Return the [X, Y] coordinate for the center point of the cell that contains the specified text.  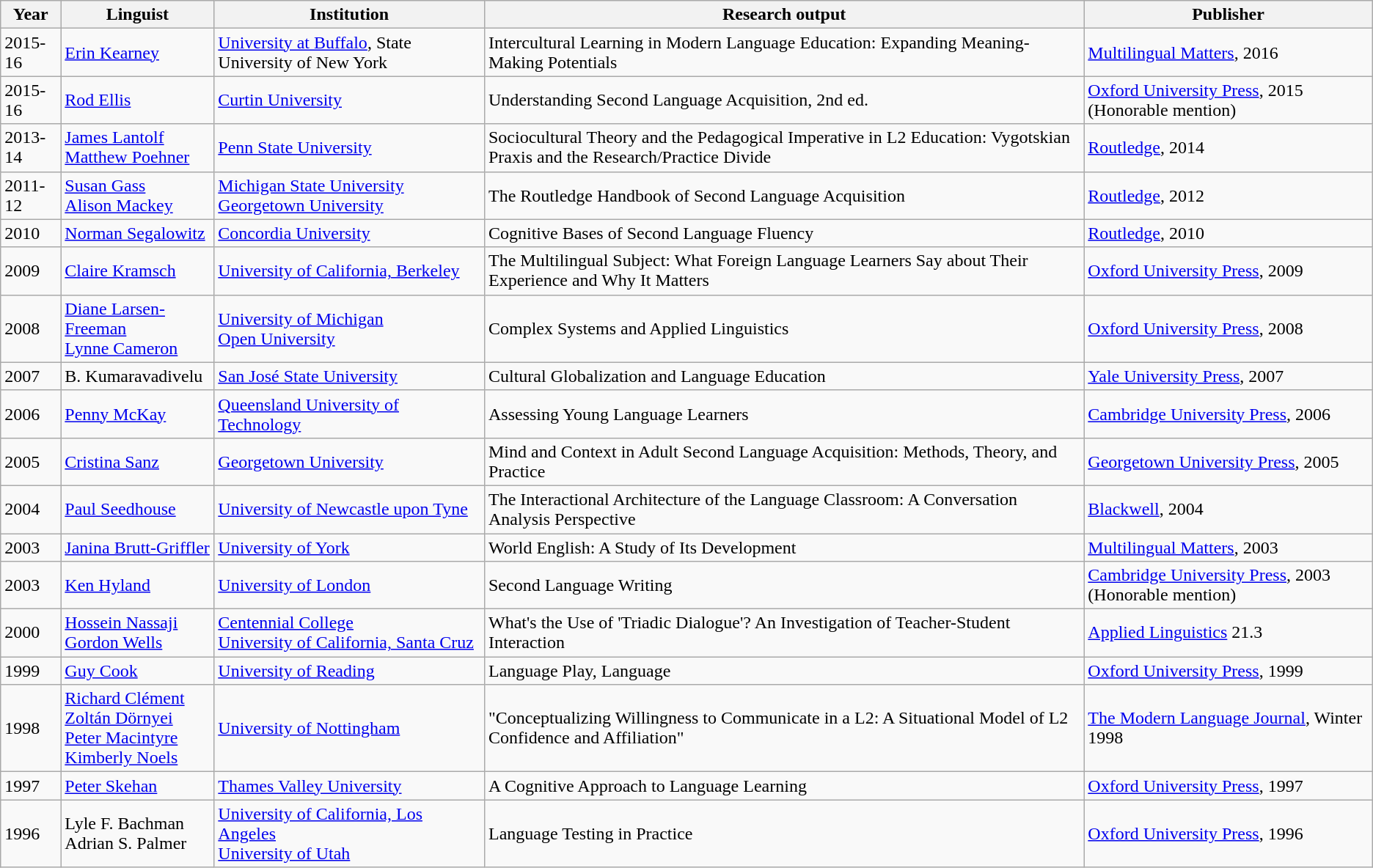
Susan Gass Alison Mackey [138, 195]
Georgetown University [349, 462]
University of Nottingham [349, 729]
Paul Seedhouse [138, 509]
Publisher [1228, 15]
1996 [31, 834]
Routledge, 2010 [1228, 233]
2005 [31, 462]
Erin Kearney [138, 53]
Norman Segalowitz [138, 233]
Multilingual Matters, 2016 [1228, 53]
Guy Cook [138, 671]
Oxford University Press, 1999 [1228, 671]
Cambridge University Press, 2006 [1228, 413]
2004 [31, 509]
Sociocultural Theory and the Pedagogical Imperative in L2 Education: Vygotskian Praxis and the Research/Practice Divide [783, 148]
2011-12 [31, 195]
Penn State University [349, 148]
Lyle F. Bachman Adrian S. Palmer [138, 834]
Hossein Nassaji Gordon Wells [138, 633]
Applied Linguistics 21.3 [1228, 633]
Peter Skehan [138, 786]
University of York [349, 548]
Michigan State University Georgetown University [349, 195]
Mind and Context in Adult Second Language Acquisition: Methods, Theory, and Practice [783, 462]
Research output [783, 15]
The Modern Language Journal, Winter 1998 [1228, 729]
Multilingual Matters, 2003 [1228, 548]
"Conceptualizing Willingness to Communicate in a L2: A Situational Model of L2 Confidence and Affiliation" [783, 729]
What's the Use of 'Triadic Dialogue'? An Investigation of Teacher-Student Interaction [783, 633]
Thames Valley University [349, 786]
Oxford University Press, 2009 [1228, 271]
The Routledge Handbook of Second Language Acquisition [783, 195]
Penny McKay [138, 413]
Routledge, 2014 [1228, 148]
Year [31, 15]
Second Language Writing [783, 585]
Cambridge University Press, 2003 (Honorable mention) [1228, 585]
The Interactional Architecture of the Language Classroom: A Conversation Analysis Perspective [783, 509]
University of California, Los Angeles University of Utah [349, 834]
Concordia University [349, 233]
Oxford University Press, 1997 [1228, 786]
Claire Kramsch [138, 271]
Routledge, 2012 [1228, 195]
Curtin University [349, 100]
Cristina Sanz [138, 462]
1998 [31, 729]
1997 [31, 786]
Intercultural Learning in Modern Language Education: Expanding Meaning-Making Potentials [783, 53]
Language Testing in Practice [783, 834]
Institution [349, 15]
2000 [31, 633]
Queensland University of Technology [349, 413]
Yale University Press, 2007 [1228, 376]
Understanding Second Language Acquisition, 2nd ed. [783, 100]
Oxford University Press, 2015 (Honorable mention) [1228, 100]
Diane Larsen-Freeman Lynne Cameron [138, 328]
University of Michigan Open University [349, 328]
University of Newcastle upon Tyne [349, 509]
Assessing Young Language Learners [783, 413]
2008 [31, 328]
2006 [31, 413]
Richard Clément Zoltán Dörnyei Peter Macintyre Kimberly Noels [138, 729]
2013-14 [31, 148]
Blackwell, 2004 [1228, 509]
Oxford University Press, 1996 [1228, 834]
Centennial College University of California, Santa Cruz [349, 633]
Complex Systems and Applied Linguistics [783, 328]
University of California, Berkeley [349, 271]
Oxford University Press, 2008 [1228, 328]
San José State University [349, 376]
2007 [31, 376]
Rod Ellis [138, 100]
Georgetown University Press, 2005 [1228, 462]
Cognitive Bases of Second Language Fluency [783, 233]
Ken Hyland [138, 585]
B. Kumaravadivelu [138, 376]
University of London [349, 585]
2009 [31, 271]
Janina Brutt-Griffler [138, 548]
2010 [31, 233]
Language Play, Language [783, 671]
James Lantolf Matthew Poehner [138, 148]
1999 [31, 671]
A Cognitive Approach to Language Learning [783, 786]
The Multilingual Subject: What Foreign Language Learners Say about Their Experience and Why It Matters [783, 271]
World English: A Study of Its Development [783, 548]
Cultural Globalization and Language Education [783, 376]
Linguist [138, 15]
University of Reading [349, 671]
University at Buffalo, State University of New York [349, 53]
